Search for the cell housing the specified text and yield its (X, Y) center coordinate. 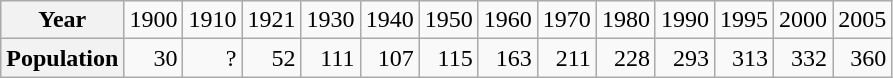
30 (154, 58)
163 (508, 58)
2005 (862, 20)
1950 (448, 20)
1910 (212, 20)
211 (566, 58)
115 (448, 58)
1980 (626, 20)
1970 (566, 20)
332 (804, 58)
1921 (272, 20)
1940 (390, 20)
313 (744, 58)
360 (862, 58)
1900 (154, 20)
228 (626, 58)
2000 (804, 20)
107 (390, 58)
Population (62, 58)
1960 (508, 20)
1930 (330, 20)
111 (330, 58)
1990 (684, 20)
52 (272, 58)
1995 (744, 20)
293 (684, 58)
Year (62, 20)
? (212, 58)
